Locate the cell with the specified text and output its [x, y] center coordinate. 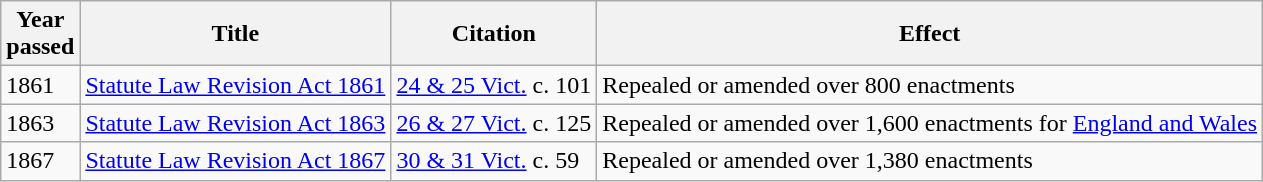
26 & 27 Vict. c. 125 [494, 123]
Effect [930, 34]
Statute Law Revision Act 1863 [236, 123]
Repealed or amended over 1,380 enactments [930, 161]
1861 [40, 85]
30 & 31 Vict. c. 59 [494, 161]
Repealed or amended over 800 enactments [930, 85]
24 & 25 Vict. c. 101 [494, 85]
1863 [40, 123]
1867 [40, 161]
Citation [494, 34]
Statute Law Revision Act 1861 [236, 85]
Statute Law Revision Act 1867 [236, 161]
Yearpassed [40, 34]
Repealed or amended over 1,600 enactments for England and Wales [930, 123]
Title [236, 34]
